For the text-containing cell, return its midpoint in (X, Y) coordinate format. 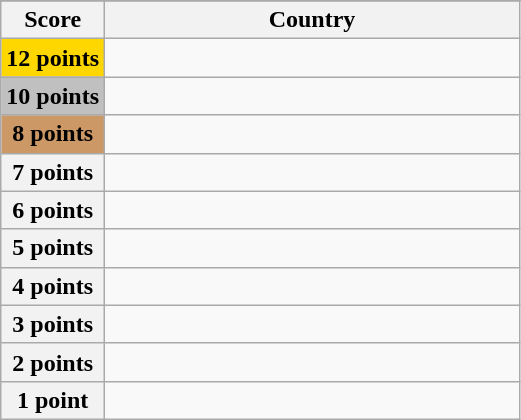
8 points (53, 134)
1 point (53, 400)
7 points (53, 172)
Country (312, 20)
10 points (53, 96)
4 points (53, 286)
5 points (53, 248)
Score (53, 20)
3 points (53, 324)
12 points (53, 58)
6 points (53, 210)
2 points (53, 362)
